Scan for the cell matching the given text and deliver its [X, Y] coordinate at center. 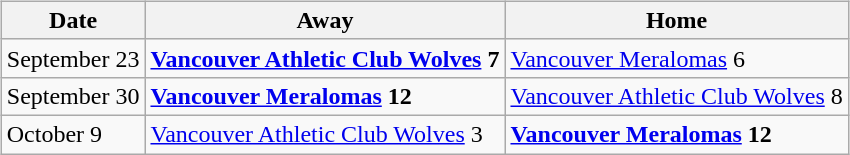
Away [325, 20]
Vancouver Meralomas 6 [676, 58]
September 30 [73, 96]
Date [73, 20]
Vancouver Athletic Club Wolves 8 [676, 96]
October 9 [73, 134]
Vancouver Athletic Club Wolves 7 [325, 58]
Vancouver Athletic Club Wolves 3 [325, 134]
September 23 [73, 58]
Home [676, 20]
